Output the [X, Y] coordinate of the center of the cell containing the given text.  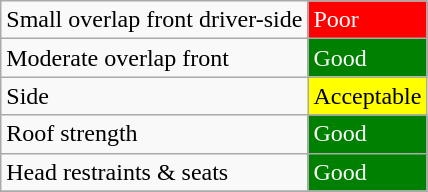
Poor [368, 20]
Roof strength [154, 134]
Side [154, 96]
Small overlap front driver-side [154, 20]
Moderate overlap front [154, 58]
Head restraints & seats [154, 172]
Acceptable [368, 96]
